Output the [x, y] coordinate of the center of the cell containing the given text.  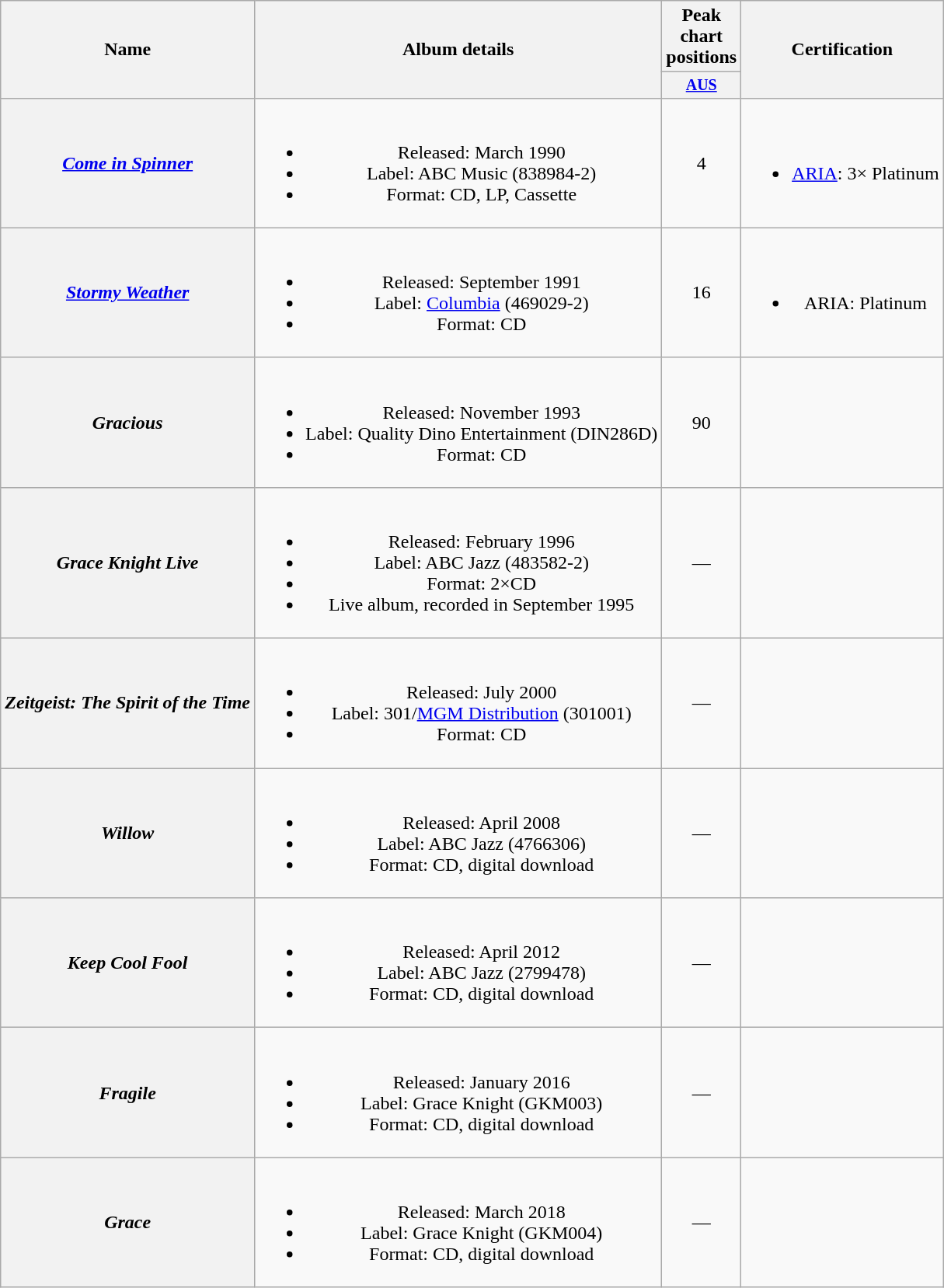
Album details [458, 50]
Released: March 1990Label: ABC Music (838984-2)Format: CD, LP, Cassette [458, 163]
Released: March 2018Label: Grace Knight (GKM004)Format: CD, digital download [458, 1223]
Released: April 2012Label: ABC Jazz (2799478)Format: CD, digital download [458, 963]
Gracious [127, 423]
Grace [127, 1223]
Name [127, 50]
Released: November 1993Label: Quality Dino Entertainment (DIN286D)Format: CD [458, 423]
Come in Spinner [127, 163]
90 [702, 423]
Certification [842, 50]
4 [702, 163]
Released: April 2008Label: ABC Jazz (4766306)Format: CD, digital download [458, 833]
Fragile [127, 1092]
Keep Cool Fool [127, 963]
ARIA: Platinum [842, 292]
Released: January 2016Label: Grace Knight (GKM003)Format: CD, digital download [458, 1092]
Released: September 1991Label: Columbia (469029-2)Format: CD [458, 292]
Stormy Weather [127, 292]
Peak chart positions [702, 37]
Zeitgeist: The Spirit of the Time [127, 704]
AUS [702, 85]
Willow [127, 833]
Released: February 1996Label: ABC Jazz (483582-2)Format: 2×CDLive album, recorded in September 1995 [458, 562]
ARIA: 3× Platinum [842, 163]
16 [702, 292]
Grace Knight Live [127, 562]
Released: July 2000Label: 301/MGM Distribution (301001)Format: CD [458, 704]
